For the text-containing cell, return its midpoint in (X, Y) coordinate format. 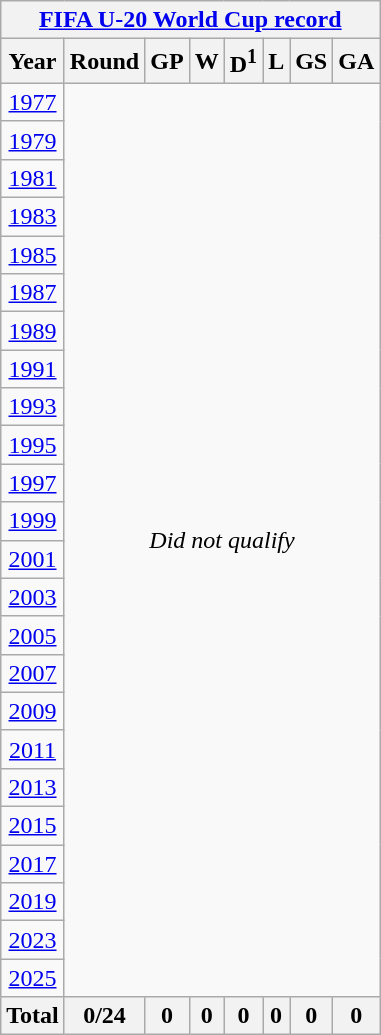
1989 (33, 331)
2009 (33, 711)
1999 (33, 521)
L (276, 62)
Year (33, 62)
Did not qualify (222, 540)
2005 (33, 635)
1981 (33, 178)
1977 (33, 102)
2011 (33, 749)
2015 (33, 826)
1993 (33, 407)
2017 (33, 864)
Round (104, 62)
W (206, 62)
2019 (33, 902)
2003 (33, 597)
1995 (33, 445)
GA (356, 62)
GS (312, 62)
GP (167, 62)
1987 (33, 293)
1983 (33, 217)
Total (33, 1016)
2023 (33, 940)
2001 (33, 559)
D1 (243, 62)
1991 (33, 369)
1979 (33, 140)
1985 (33, 255)
0/24 (104, 1016)
1997 (33, 483)
2007 (33, 673)
FIFA U-20 World Cup record (190, 20)
2025 (33, 978)
2013 (33, 787)
